Capture the cell that displays the provided text and extract its [x, y] central coordinate. 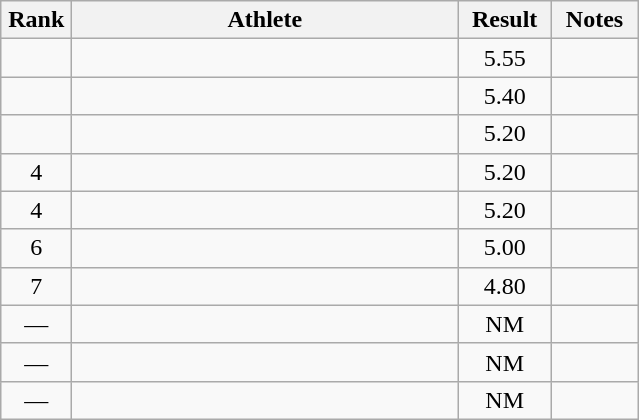
6 [36, 248]
Athlete [265, 20]
4.80 [505, 286]
7 [36, 286]
Notes [594, 20]
Rank [36, 20]
5.00 [505, 248]
5.40 [505, 96]
Result [505, 20]
5.55 [505, 58]
